Output the (x, y) coordinate of the center of the cell containing the given text.  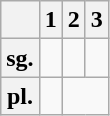
pl. (20, 96)
sg. (20, 58)
2 (74, 20)
1 (50, 20)
3 (96, 20)
